Locate the cell with the specified text and output its [x, y] center coordinate. 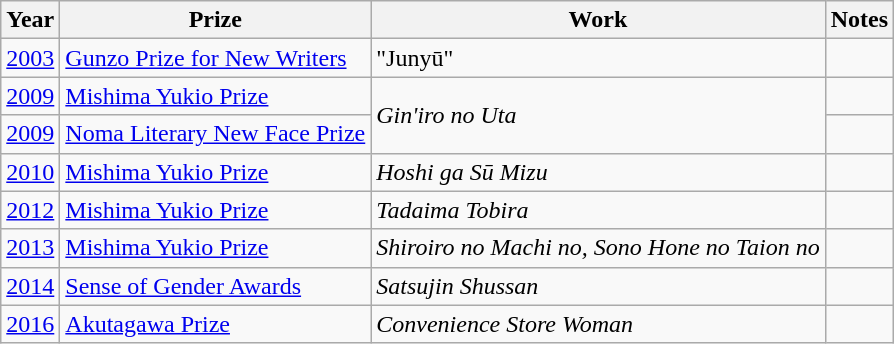
Notes [859, 20]
Satsujin Shussan [598, 286]
"Junyū" [598, 58]
2010 [30, 172]
Prize [216, 20]
2016 [30, 324]
Gin'iro no Uta [598, 115]
Convenience Store Woman [598, 324]
Sense of Gender Awards [216, 286]
Noma Literary New Face Prize [216, 134]
2013 [30, 248]
Work [598, 20]
Akutagawa Prize [216, 324]
Year [30, 20]
2012 [30, 210]
2014 [30, 286]
2003 [30, 58]
Gunzo Prize for New Writers [216, 58]
Shiroiro no Machi no, Sono Hone no Taion no [598, 248]
Tadaima Tobira [598, 210]
Hoshi ga Sū Mizu [598, 172]
